Return the (X, Y) coordinate for the center point of the cell that contains the specified text.  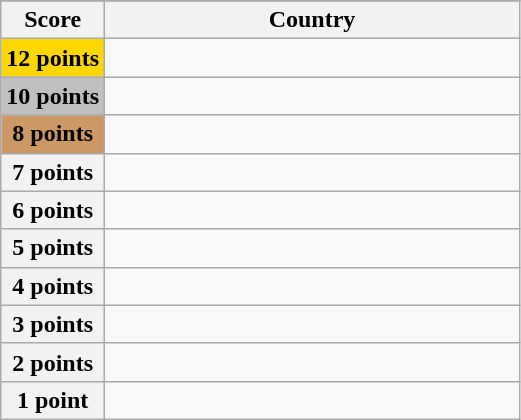
Country (312, 20)
3 points (53, 324)
7 points (53, 172)
12 points (53, 58)
10 points (53, 96)
1 point (53, 400)
8 points (53, 134)
6 points (53, 210)
2 points (53, 362)
4 points (53, 286)
5 points (53, 248)
Score (53, 20)
